Locate the cell with the specified text and output its [x, y] center coordinate. 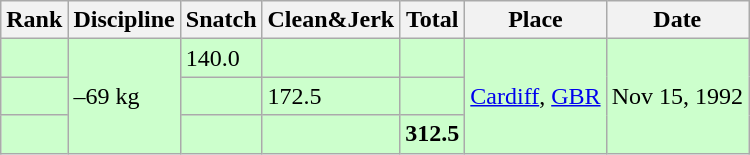
Total [432, 20]
Cardiff, GBR [536, 96]
172.5 [331, 96]
Place [536, 20]
Rank [34, 20]
Snatch [221, 20]
140.0 [221, 58]
Date [677, 20]
–69 kg [124, 96]
Discipline [124, 20]
Clean&Jerk [331, 20]
312.5 [432, 134]
Nov 15, 1992 [677, 96]
